Search for the cell housing the specified text and yield its (x, y) center coordinate. 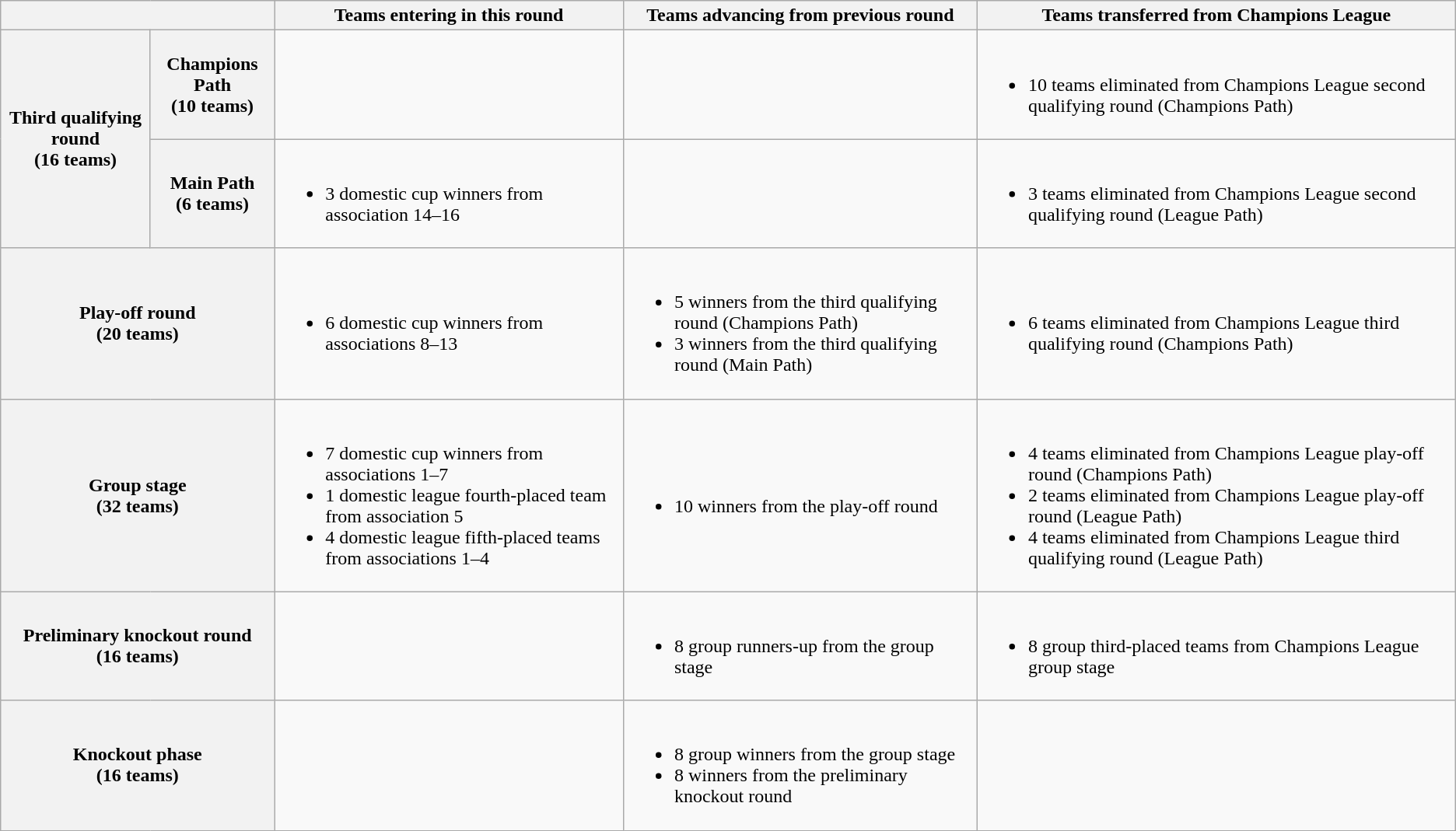
Teams advancing from previous round (800, 16)
5 winners from the third qualifying round (Champions Path)3 winners from the third qualifying round (Main Path) (800, 323)
Main Path(6 teams) (212, 194)
3 teams eliminated from Champions League second qualifying round (League Path) (1216, 194)
6 teams eliminated from Champions League third qualifying round (Champions Path) (1216, 323)
Teams entering in this round (450, 16)
10 winners from the play-off round (800, 495)
Preliminary knockout round(16 teams) (138, 646)
8 group runners-up from the group stage (800, 646)
8 group winners from the group stage8 winners from the preliminary knockout round (800, 765)
Teams transferred from Champions League (1216, 16)
Group stage(32 teams) (138, 495)
6 domestic cup winners from associations 8–13 (450, 323)
Play-off round(20 teams) (138, 323)
Champions Path(10 teams) (212, 85)
3 domestic cup winners from association 14–16 (450, 194)
Third qualifying round(16 teams) (75, 139)
Knockout phase(16 teams) (138, 765)
8 group third-placed teams from Champions League group stage (1216, 646)
10 teams eliminated from Champions League second qualifying round (Champions Path) (1216, 85)
